Find where the given text appears and provide that cell's center as (x, y) coordinate. 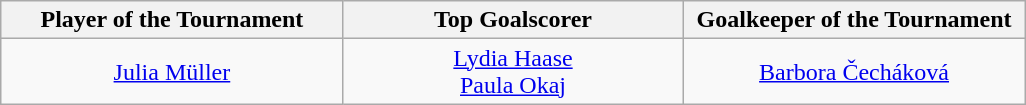
Goalkeeper of the Tournament (854, 20)
Top Goalscorer (512, 20)
Barbora Čecháková (854, 72)
Lydia Haase Paula Okaj (512, 72)
Julia Müller (172, 72)
Player of the Tournament (172, 20)
